For the text-containing cell, return its midpoint in (X, Y) coordinate format. 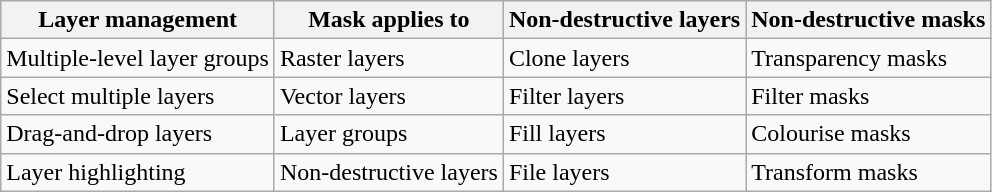
Colourise masks (868, 134)
Fill layers (624, 134)
Filter masks (868, 96)
Transparency masks (868, 58)
File layers (624, 172)
Raster layers (388, 58)
Transform masks (868, 172)
Clone layers (624, 58)
Drag-and-drop layers (138, 134)
Layer groups (388, 134)
Vector layers (388, 96)
Select multiple layers (138, 96)
Non-destructive masks (868, 20)
Multiple-level layer groups (138, 58)
Layer highlighting (138, 172)
Mask applies to (388, 20)
Layer management (138, 20)
Filter layers (624, 96)
